Identify which cell holds the provided text, then report its (X, Y) central coordinate. 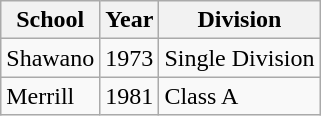
Shawano (50, 58)
Single Division (240, 58)
Class A (240, 96)
Division (240, 20)
Merrill (50, 96)
Year (130, 20)
1981 (130, 96)
1973 (130, 58)
School (50, 20)
